Determine the [X, Y] coordinate at the center of the cell enclosing the given text.  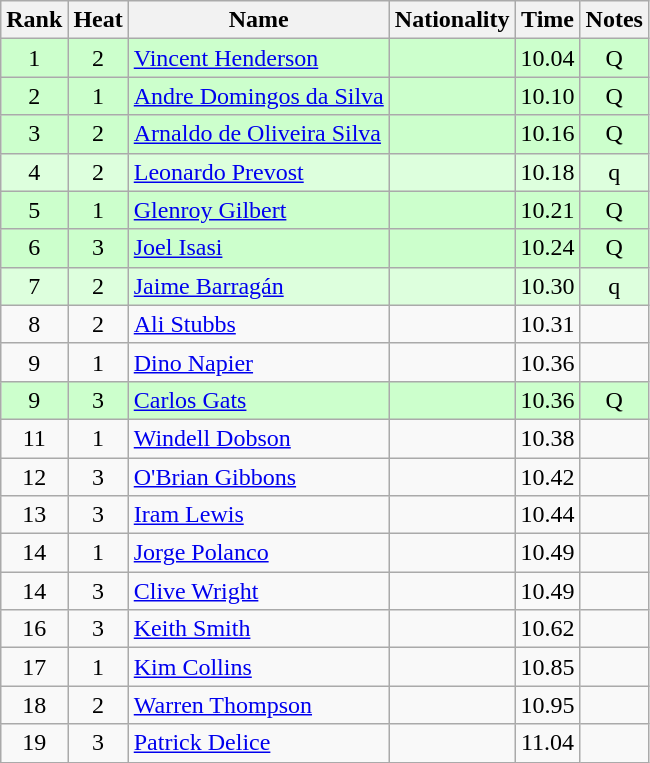
Patrick Delice [258, 743]
17 [34, 667]
Glenroy Gilbert [258, 210]
Windell Dobson [258, 438]
7 [34, 286]
6 [34, 248]
10.16 [548, 134]
Carlos Gats [258, 400]
10.21 [548, 210]
Kim Collins [258, 667]
Warren Thompson [258, 705]
10.30 [548, 286]
10.31 [548, 324]
Nationality [452, 20]
18 [34, 705]
10.24 [548, 248]
5 [34, 210]
Notes [614, 20]
Dino Napier [258, 362]
Vincent Henderson [258, 58]
10.04 [548, 58]
Rank [34, 20]
Heat [98, 20]
12 [34, 477]
Andre Domingos da Silva [258, 96]
10.62 [548, 629]
O'Brian Gibbons [258, 477]
Leonardo Prevost [258, 172]
Jaime Barragán [258, 286]
Keith Smith [258, 629]
10.95 [548, 705]
Arnaldo de Oliveira Silva [258, 134]
Iram Lewis [258, 515]
Joel Isasi [258, 248]
10.85 [548, 667]
Time [548, 20]
Ali Stubbs [258, 324]
4 [34, 172]
Jorge Polanco [258, 553]
10.18 [548, 172]
Clive Wright [258, 591]
Name [258, 20]
8 [34, 324]
16 [34, 629]
11.04 [548, 743]
10.44 [548, 515]
10.38 [548, 438]
10.42 [548, 477]
13 [34, 515]
11 [34, 438]
19 [34, 743]
10.10 [548, 96]
